Provide the (x, y) coordinate of the cell's center where the given text is located.  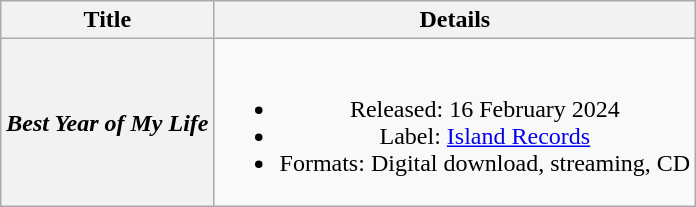
Title (108, 20)
Released: 16 February 2024Label: Island RecordsFormats: Digital download, streaming, CD (455, 122)
Details (455, 20)
Best Year of My Life (108, 122)
